For the text-containing cell, return its midpoint in [X, Y] coordinate format. 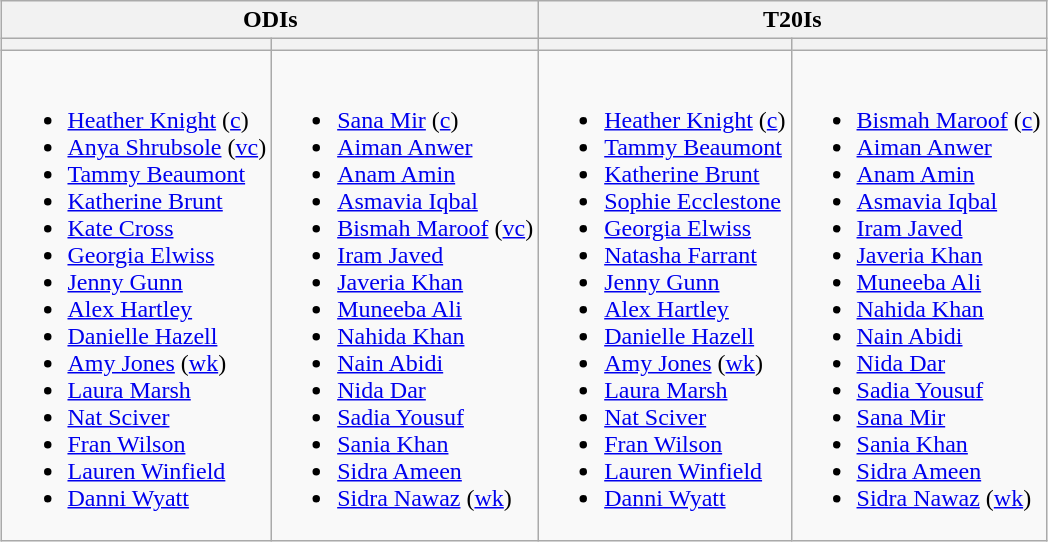
ODIs [270, 20]
T20Is [792, 20]
